Return the (X, Y) coordinate for the center point of the cell that contains the specified text.  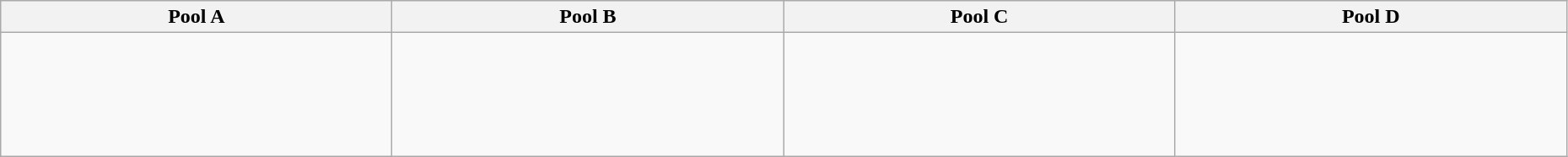
Pool D (1371, 17)
Pool B (588, 17)
Pool A (197, 17)
Pool C (979, 17)
